Find where the given text appears and provide that cell's center as (x, y) coordinate. 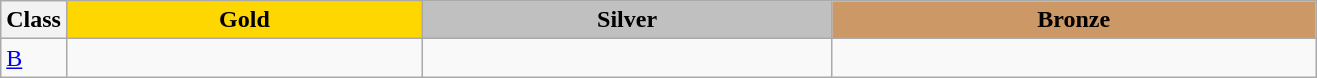
Class (34, 20)
Bronze (1074, 20)
Gold (244, 20)
Silver (626, 20)
B (34, 58)
